Detect which cell encompasses the target text, then output its (x, y) center coordinate. 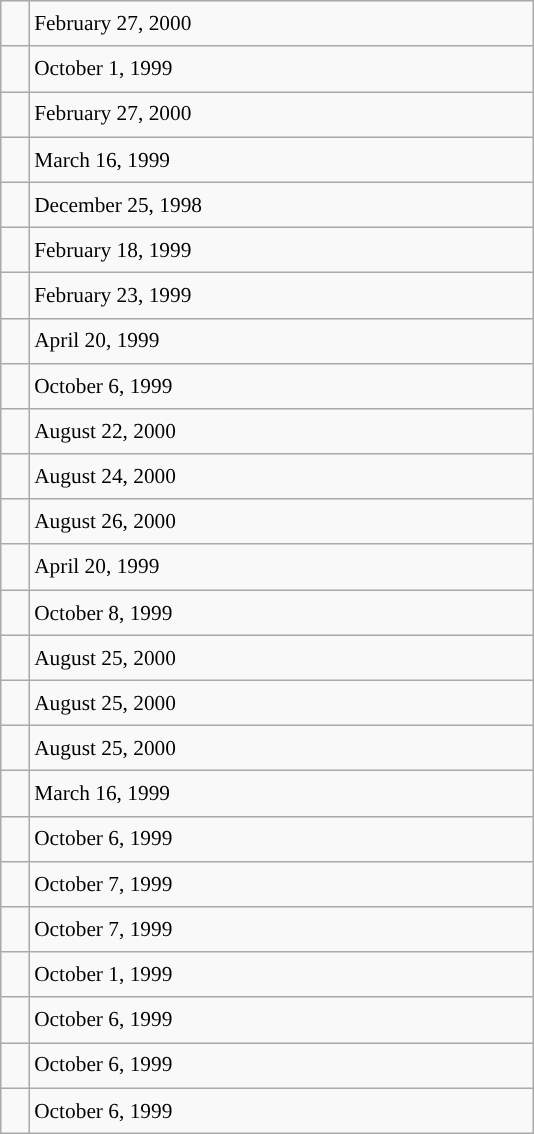
February 23, 1999 (281, 296)
August 22, 2000 (281, 432)
August 26, 2000 (281, 522)
February 18, 1999 (281, 250)
August 24, 2000 (281, 476)
October 8, 1999 (281, 612)
December 25, 1998 (281, 204)
